Determine the [x, y] coordinate at the center of the cell enclosing the given text.  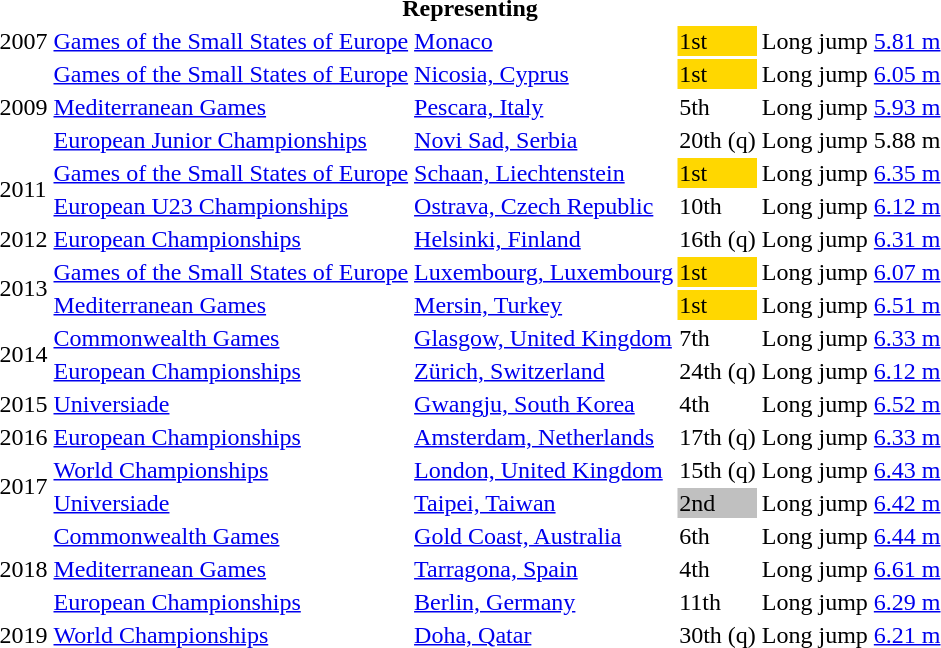
20th (q) [718, 140]
Tarragona, Spain [544, 569]
15th (q) [718, 470]
Ostrava, Czech Republic [544, 206]
Luxembourg, Luxembourg [544, 272]
Zürich, Switzerland [544, 371]
6th [718, 536]
Mersin, Turkey [544, 305]
European U23 Championships [231, 206]
Helsinki, Finland [544, 239]
Amsterdam, Netherlands [544, 437]
Glasgow, United Kingdom [544, 338]
16th (q) [718, 239]
11th [718, 602]
10th [718, 206]
Berlin, Germany [544, 602]
5th [718, 107]
24th (q) [718, 371]
Gwangju, South Korea [544, 404]
World Championships [231, 470]
Monaco [544, 41]
Taipei, Taiwan [544, 503]
London, United Kingdom [544, 470]
17th (q) [718, 437]
Schaan, Liechtenstein [544, 173]
Gold Coast, Australia [544, 536]
European Junior Championships [231, 140]
2nd [718, 503]
Nicosia, Cyprus [544, 74]
Novi Sad, Serbia [544, 140]
Pescara, Italy [544, 107]
7th [718, 338]
